Pinpoint the cell where the given text exists, returning its [x, y] midpoint coordinate. 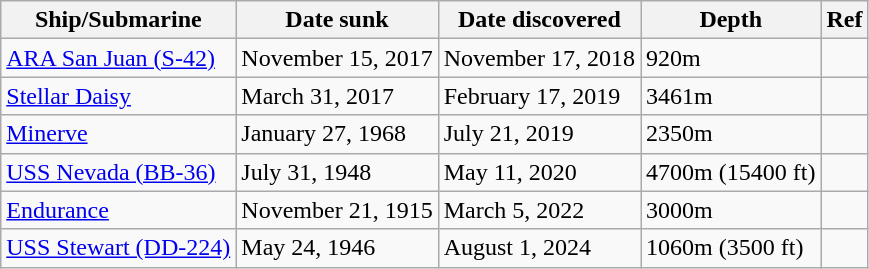
March 5, 2022 [539, 210]
March 31, 2017 [337, 96]
ARA San Juan (S-42) [118, 58]
4700m (15400 ft) [731, 172]
February 17, 2019 [539, 96]
November 21, 1915 [337, 210]
November 15, 2017 [337, 58]
Endurance [118, 210]
January 27, 1968 [337, 134]
Ref [844, 20]
May 24, 1946 [337, 248]
USS Nevada (BB-36) [118, 172]
August 1, 2024 [539, 248]
3461m [731, 96]
2350m [731, 134]
Minerve [118, 134]
Stellar Daisy [118, 96]
1060m (3500 ft) [731, 248]
Date sunk [337, 20]
920m [731, 58]
Depth [731, 20]
May 11, 2020 [539, 172]
USS Stewart (DD-224) [118, 248]
3000m [731, 210]
July 31, 1948 [337, 172]
July 21, 2019 [539, 134]
November 17, 2018 [539, 58]
Date discovered [539, 20]
Ship/Submarine [118, 20]
